Provide the [X, Y] coordinate of the cell's center where the given text is located.  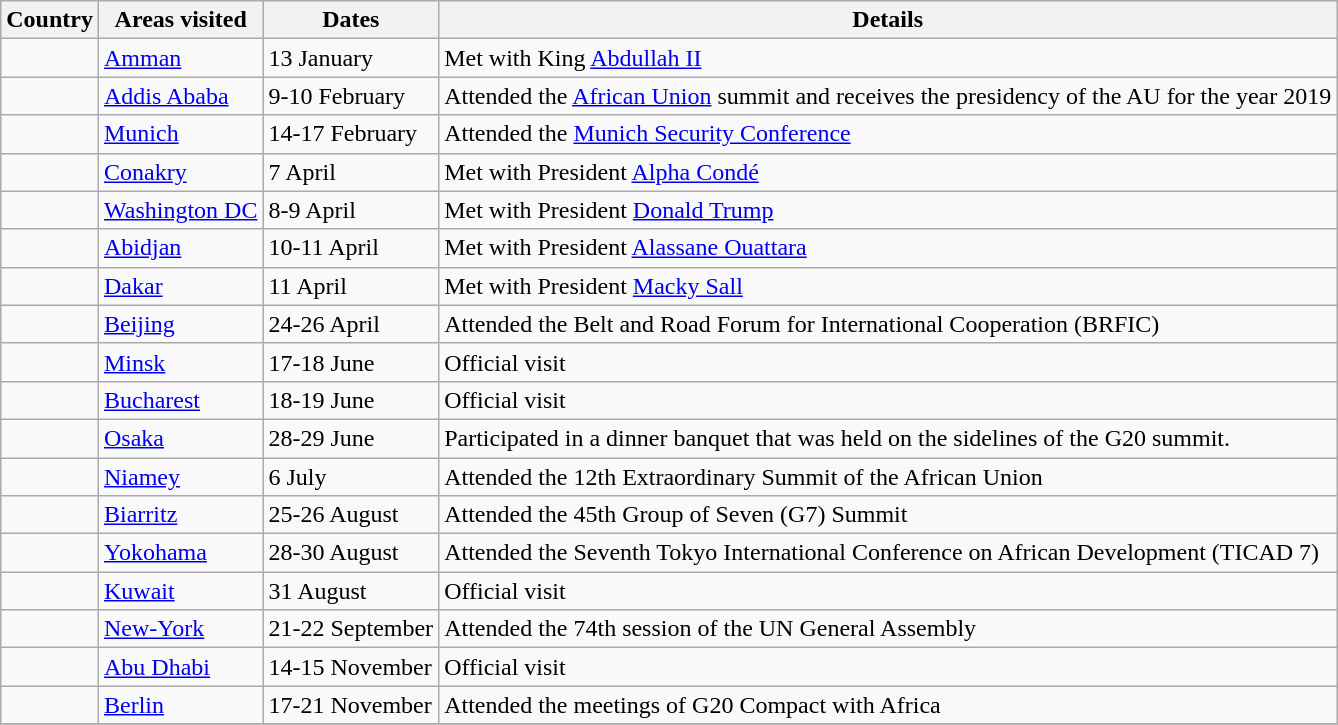
21-22 September [351, 629]
Attended the 12th Extraordinary Summit of the African Union [888, 477]
18-19 June [351, 400]
17-18 June [351, 362]
Addis Ababa [180, 96]
Washington DC [180, 210]
14-15 November [351, 667]
24-26 April [351, 324]
Met with President Alpha Condé [888, 172]
25-26 August [351, 515]
Abidjan [180, 248]
8-9 April [351, 210]
Attended the African Union summit and receives the presidency of the AU for the year 2019 [888, 96]
Minsk [180, 362]
9-10 February [351, 96]
Met with President Donald Trump [888, 210]
Biarritz [180, 515]
Country [50, 20]
Attended the Belt and Road Forum for International Cooperation (BRFIC) [888, 324]
17-21 November [351, 705]
Bucharest [180, 400]
Attended the 74th session of the UN General Assembly [888, 629]
Beijing [180, 324]
Conakry [180, 172]
Dates [351, 20]
13 January [351, 58]
Abu Dhabi [180, 667]
7 April [351, 172]
11 April [351, 286]
Niamey [180, 477]
Yokohama [180, 553]
Met with President Alassane Ouattara [888, 248]
28-30 August [351, 553]
Berlin [180, 705]
28-29 June [351, 438]
Attended the Munich Security Conference [888, 134]
Munich [180, 134]
Details [888, 20]
Amman [180, 58]
Attended the Seventh Tokyo International Conference on African Development (TICAD 7) [888, 553]
14-17 February [351, 134]
Areas visited [180, 20]
31 August [351, 591]
6 July [351, 477]
Attended the 45th Group of Seven (G7) Summit [888, 515]
Kuwait [180, 591]
Attended the meetings of G20 Compact with Africa [888, 705]
Met with King Abdullah II [888, 58]
Participated in a dinner banquet that was held on the sidelines of the G20 summit. [888, 438]
Met with President Macky Sall [888, 286]
10-11 April [351, 248]
Osaka [180, 438]
Dakar [180, 286]
New-York [180, 629]
